Provide the [X, Y] coordinate of the cell's center where the given text is located.  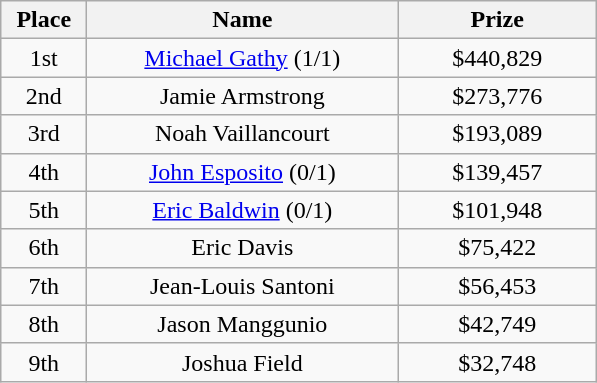
Jason Manggunio [242, 324]
8th [44, 324]
7th [44, 286]
$273,776 [498, 96]
Joshua Field [242, 362]
$75,422 [498, 248]
$56,453 [498, 286]
$139,457 [498, 172]
Name [242, 20]
John Esposito (0/1) [242, 172]
4th [44, 172]
Eric Davis [242, 248]
Michael Gathy (1/1) [242, 58]
6th [44, 248]
Place [44, 20]
Noah Vaillancourt [242, 134]
$32,748 [498, 362]
2nd [44, 96]
5th [44, 210]
$193,089 [498, 134]
Eric Baldwin (0/1) [242, 210]
9th [44, 362]
Jamie Armstrong [242, 96]
1st [44, 58]
3rd [44, 134]
Jean-Louis Santoni [242, 286]
Prize [498, 20]
$440,829 [498, 58]
$42,749 [498, 324]
$101,948 [498, 210]
